Locate the cell with the specified text and output its [X, Y] center coordinate. 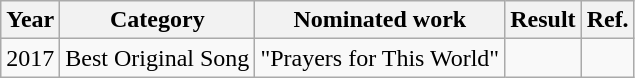
Category [158, 20]
Best Original Song [158, 58]
Nominated work [380, 20]
Result [543, 20]
Ref. [608, 20]
2017 [30, 58]
"Prayers for This World" [380, 58]
Year [30, 20]
